Return the [x, y] coordinate for the center point of the cell that contains the specified text.  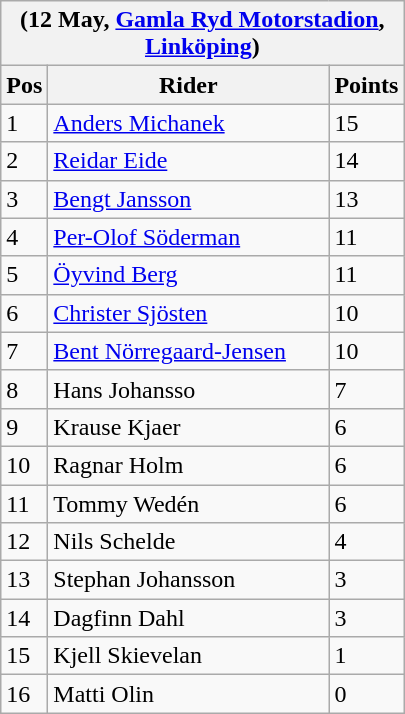
Anders Michanek [188, 123]
16 [24, 694]
Dagfinn Dahl [188, 618]
Kjell Skievelan [188, 656]
Ragnar Holm [188, 465]
9 [24, 427]
Rider [188, 85]
Reidar Eide [188, 161]
8 [24, 389]
Stephan Johansson [188, 580]
12 [24, 542]
Öyvind Berg [188, 275]
Tommy Wedén [188, 503]
Christer Sjösten [188, 313]
Points [366, 85]
Per-Olof Söderman [188, 237]
Hans Johansso [188, 389]
0 [366, 694]
2 [24, 161]
Matti Olin [188, 694]
Bengt Jansson [188, 199]
Pos [24, 85]
Bent Nörregaard-Jensen [188, 351]
(12 May, Gamla Ryd Motorstadion, Linköping) [202, 34]
Nils Schelde [188, 542]
Krause Kjaer [188, 427]
5 [24, 275]
